For the text-containing cell, return its midpoint in (X, Y) coordinate format. 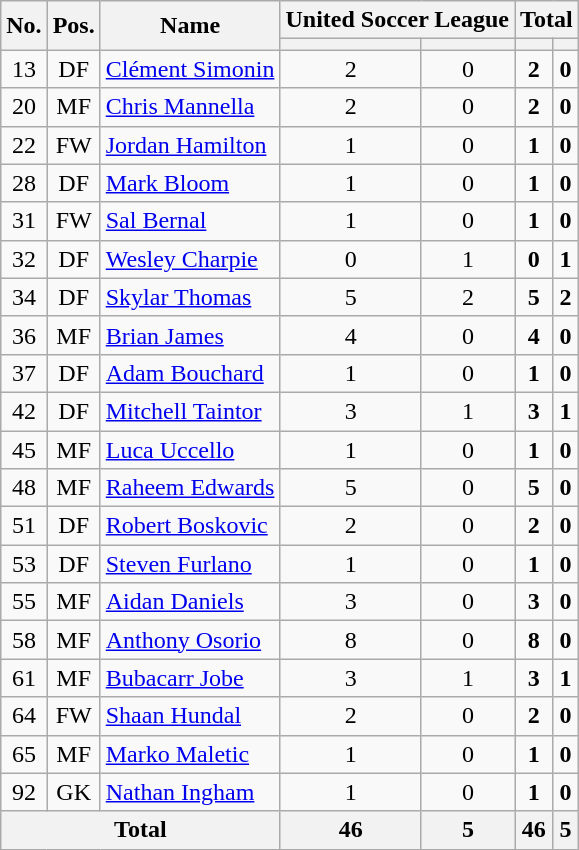
22 (24, 145)
Chris Mannella (190, 107)
13 (24, 69)
61 (24, 678)
Robert Boskovic (190, 526)
Marko Maletic (190, 754)
United Soccer League (398, 20)
Mitchell Taintor (190, 411)
Adam Bouchard (190, 373)
92 (24, 792)
51 (24, 526)
Sal Bernal (190, 221)
Anthony Osorio (190, 640)
Name (190, 26)
Mark Bloom (190, 183)
34 (24, 297)
Pos. (74, 26)
37 (24, 373)
No. (24, 26)
Wesley Charpie (190, 259)
Luca Uccello (190, 449)
Raheem Edwards (190, 488)
20 (24, 107)
Bubacarr Jobe (190, 678)
58 (24, 640)
55 (24, 602)
Steven Furlano (190, 564)
65 (24, 754)
Nathan Ingham (190, 792)
42 (24, 411)
28 (24, 183)
32 (24, 259)
53 (24, 564)
Aidan Daniels (190, 602)
Clément Simonin (190, 69)
Shaan Hundal (190, 716)
31 (24, 221)
GK (74, 792)
Skylar Thomas (190, 297)
45 (24, 449)
Brian James (190, 335)
Jordan Hamilton (190, 145)
36 (24, 335)
64 (24, 716)
48 (24, 488)
